Pinpoint the cell where the given text exists, returning its [x, y] midpoint coordinate. 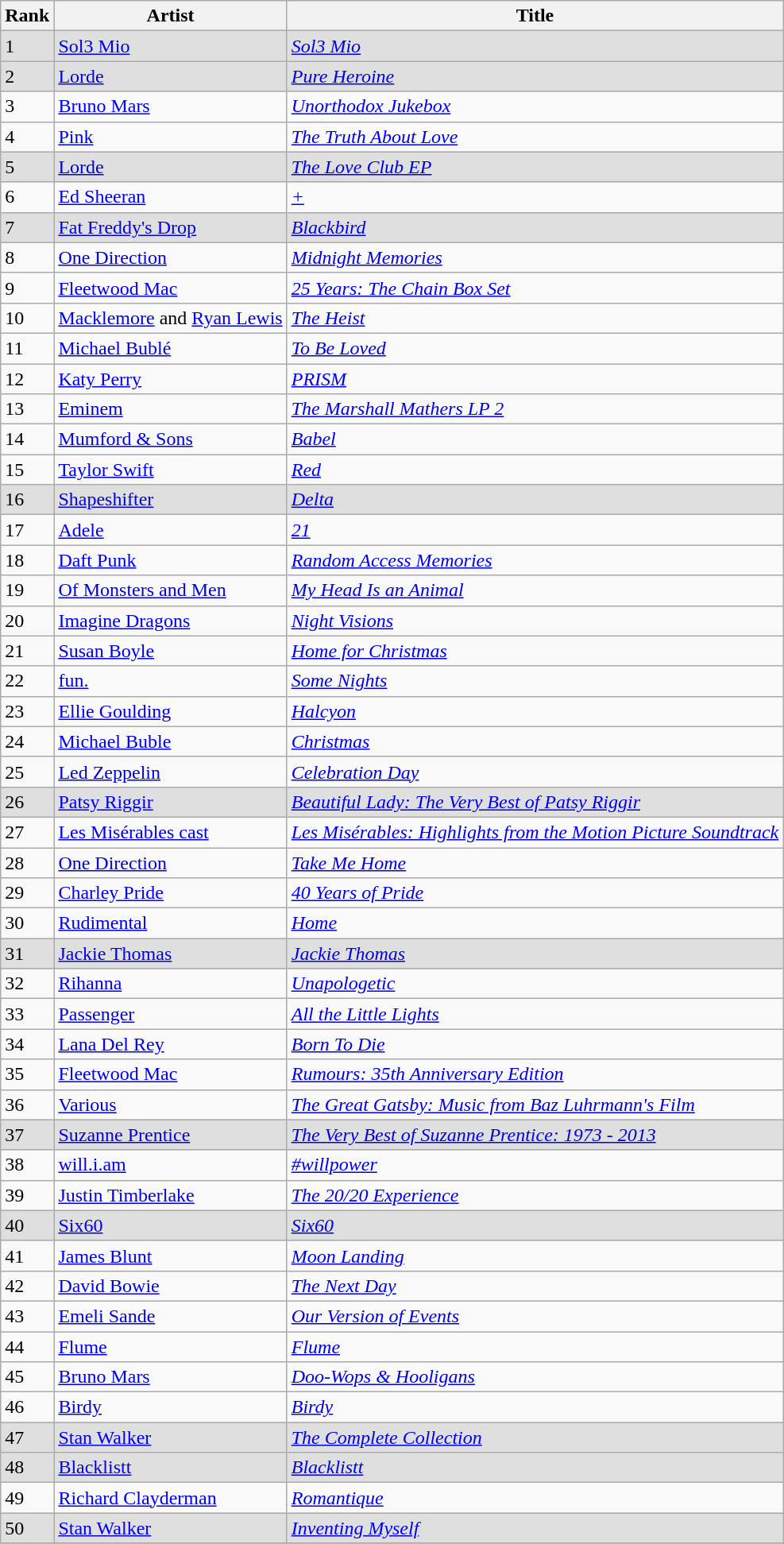
Passenger [170, 1014]
25 [27, 772]
20 [27, 621]
Artist [170, 16]
48 [27, 1468]
#willpower [535, 1165]
12 [27, 379]
5 [27, 167]
Christmas [535, 741]
10 [27, 318]
Unapologetic [535, 984]
26 [27, 802]
Beautiful Lady: The Very Best of Patsy Riggir [535, 802]
15 [27, 470]
Blackbird [535, 227]
33 [27, 1014]
The Heist [535, 318]
30 [27, 923]
36 [27, 1105]
46 [27, 1407]
49 [27, 1498]
Rihanna [170, 984]
Midnight Memories [535, 257]
+ [535, 197]
6 [27, 197]
James Blunt [170, 1256]
The Love Club EP [535, 167]
Pure Heroine [535, 76]
Inventing Myself [535, 1528]
11 [27, 348]
Doo-Wops & Hooligans [535, 1377]
38 [27, 1165]
Halcyon [535, 711]
Our Version of Events [535, 1316]
37 [27, 1135]
Home [535, 923]
Michael Bublé [170, 348]
17 [27, 530]
Night Visions [535, 621]
Suzanne Prentice [170, 1135]
2 [27, 76]
Take Me Home [535, 862]
29 [27, 893]
45 [27, 1377]
The Truth About Love [535, 137]
27 [27, 832]
Title [535, 16]
My Head Is an Animal [535, 590]
Daft Punk [170, 560]
Celebration Day [535, 772]
14 [27, 439]
22 [27, 681]
The Next Day [535, 1286]
4 [27, 137]
Katy Perry [170, 379]
The Marshall Mathers LP 2 [535, 409]
Imagine Dragons [170, 621]
Macklemore and Ryan Lewis [170, 318]
Rudimental [170, 923]
Delta [535, 500]
The Great Gatsby: Music from Baz Luhrmann's Film [535, 1105]
The Very Best of Suzanne Prentice: 1973 - 2013 [535, 1135]
9 [27, 288]
Eminem [170, 409]
19 [27, 590]
42 [27, 1286]
will.i.am [170, 1165]
Emeli Sande [170, 1316]
Mumford & Sons [170, 439]
The Complete Collection [535, 1438]
Some Nights [535, 681]
Ed Sheeran [170, 197]
Born To Die [535, 1044]
Ellie Goulding [170, 711]
Home for Christmas [535, 651]
Unorthodox Jukebox [535, 106]
The 20/20 Experience [535, 1195]
Various [170, 1105]
23 [27, 711]
24 [27, 741]
40 [27, 1225]
Rank [27, 16]
8 [27, 257]
fun. [170, 681]
32 [27, 984]
Moon Landing [535, 1256]
13 [27, 409]
Random Access Memories [535, 560]
Of Monsters and Men [170, 590]
25 Years: The Chain Box Set [535, 288]
Red [535, 470]
PRISM [535, 379]
35 [27, 1074]
Les Misérables cast [170, 832]
44 [27, 1347]
Rumours: 35th Anniversary Edition [535, 1074]
Charley Pride [170, 893]
Led Zeppelin [170, 772]
47 [27, 1438]
31 [27, 954]
28 [27, 862]
Romantique [535, 1498]
41 [27, 1256]
Adele [170, 530]
16 [27, 500]
Susan Boyle [170, 651]
Fat Freddy's Drop [170, 227]
Justin Timberlake [170, 1195]
43 [27, 1316]
David Bowie [170, 1286]
Taylor Swift [170, 470]
7 [27, 227]
50 [27, 1528]
40 Years of Pride [535, 893]
Pink [170, 137]
Babel [535, 439]
Lana Del Rey [170, 1044]
3 [27, 106]
All the Little Lights [535, 1014]
Michael Buble [170, 741]
Les Misérables: Highlights from the Motion Picture Soundtrack [535, 832]
Patsy Riggir [170, 802]
Shapeshifter [170, 500]
18 [27, 560]
39 [27, 1195]
Richard Clayderman [170, 1498]
34 [27, 1044]
1 [27, 46]
To Be Loved [535, 348]
